Return the [X, Y] coordinate for the center point of the cell that contains the specified text.  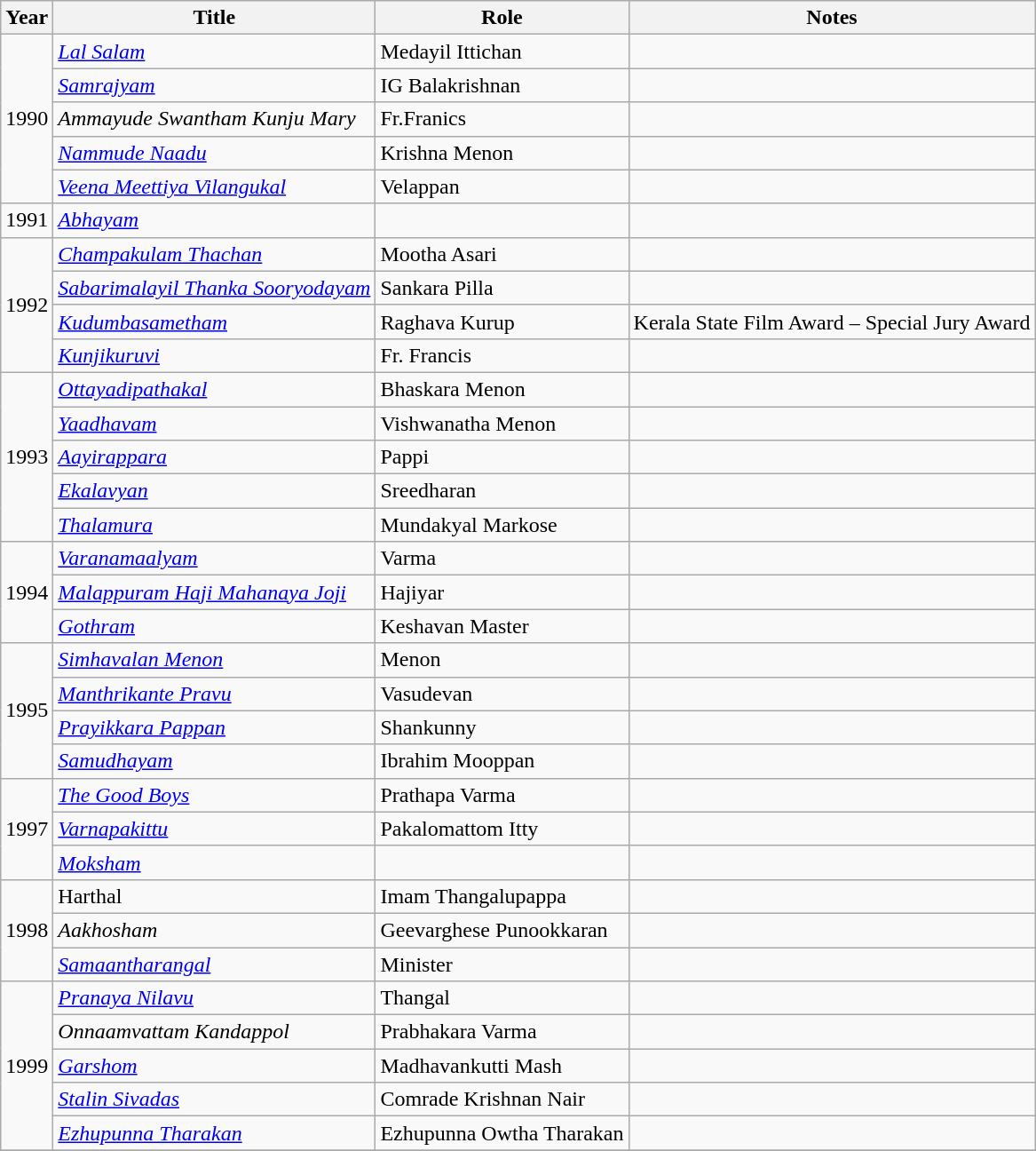
Stalin Sivadas [215, 1099]
Hajiyar [502, 592]
Comrade Krishnan Nair [502, 1099]
1999 [27, 1066]
Ekalavyan [215, 491]
Ezhupunna Tharakan [215, 1133]
Year [27, 18]
Ezhupunna Owtha Tharakan [502, 1133]
Samaantharangal [215, 964]
Varnapakittu [215, 829]
Varanamaalyam [215, 559]
Kerala State Film Award – Special Jury Award [832, 321]
Kudumbasametham [215, 321]
Fr.Franics [502, 119]
Samudhayam [215, 761]
Role [502, 18]
Malappuram Haji Mahanaya Joji [215, 592]
Mootha Asari [502, 254]
Imam Thangalupappa [502, 896]
Vishwanatha Menon [502, 424]
Lal Salam [215, 52]
Fr. Francis [502, 355]
1993 [27, 456]
Mundakyal Markose [502, 525]
Notes [832, 18]
Ottayadipathakal [215, 389]
Onnaamvattam Kandappol [215, 1032]
Sreedharan [502, 491]
Harthal [215, 896]
Nammude Naadu [215, 153]
Thangal [502, 998]
Kunjikuruvi [215, 355]
Medayil Ittichan [502, 52]
Prathapa Varma [502, 795]
Minister [502, 964]
Title [215, 18]
Varma [502, 559]
IG Balakrishnan [502, 85]
Krishna Menon [502, 153]
Moksham [215, 862]
Velappan [502, 187]
Vasudevan [502, 694]
Geevarghese Punookkaran [502, 930]
1990 [27, 119]
1997 [27, 829]
Raghava Kurup [502, 321]
1995 [27, 710]
The Good Boys [215, 795]
1991 [27, 220]
Veena Meettiya Vilangukal [215, 187]
Pappi [502, 457]
Aayirappara [215, 457]
Garshom [215, 1066]
Abhayam [215, 220]
Prabhakara Varma [502, 1032]
Gothram [215, 626]
Manthrikante Pravu [215, 694]
Shankunny [502, 727]
Prayikkara Pappan [215, 727]
Samrajyam [215, 85]
Keshavan Master [502, 626]
Sabarimalayil Thanka Sooryodayam [215, 288]
Yaadhavam [215, 424]
Simhavalan Menon [215, 660]
Ammayude Swantham Kunju Mary [215, 119]
Menon [502, 660]
Thalamura [215, 525]
1994 [27, 592]
Aakhosham [215, 930]
Champakulam Thachan [215, 254]
1998 [27, 930]
Bhaskara Menon [502, 389]
Ibrahim Mooppan [502, 761]
Pranaya Nilavu [215, 998]
Pakalomattom Itty [502, 829]
Sankara Pilla [502, 288]
1992 [27, 305]
Madhavankutti Mash [502, 1066]
